Return the [x, y] coordinate for the center point of the cell that contains the specified text.  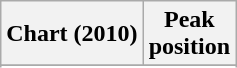
Peakposition [189, 34]
Chart (2010) [72, 34]
